Find where the given text appears and provide that cell's center as (X, Y) coordinate. 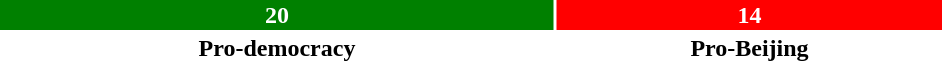
14 (750, 15)
20 (277, 15)
